Capture the cell that displays the provided text and extract its (x, y) central coordinate. 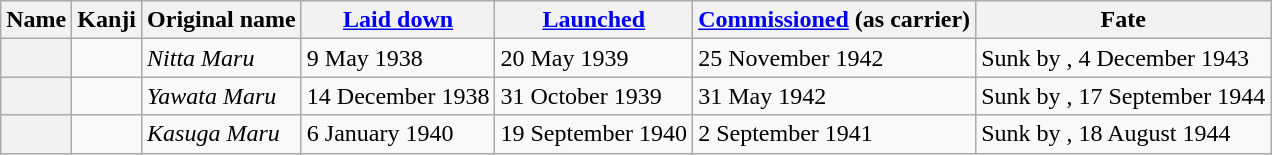
Launched (594, 20)
9 May 1938 (398, 58)
6 January 1940 (398, 134)
Nitta Maru (222, 58)
Original name (222, 20)
Yawata Maru (222, 96)
Sunk by , 17 September 1944 (1124, 96)
2 September 1941 (834, 134)
19 September 1940 (594, 134)
Kanji (107, 20)
Sunk by , 4 December 1943 (1124, 58)
Kasuga Maru (222, 134)
31 October 1939 (594, 96)
Sunk by , 18 August 1944 (1124, 134)
Laid down (398, 20)
31 May 1942 (834, 96)
Fate (1124, 20)
Name (36, 20)
14 December 1938 (398, 96)
25 November 1942 (834, 58)
Commissioned (as carrier) (834, 20)
20 May 1939 (594, 58)
